Provide the [x, y] coordinate of the cell's center where the given text is located.  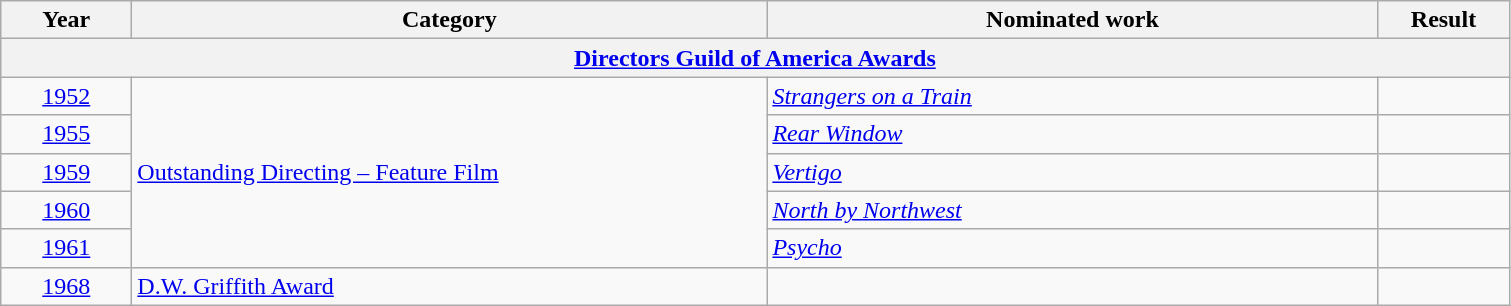
Result [1444, 20]
Directors Guild of America Awards [755, 58]
Psycho [1072, 248]
1960 [66, 210]
Rear Window [1072, 134]
Vertigo [1072, 172]
1968 [66, 286]
D.W. Griffith Award [450, 286]
Year [66, 20]
1961 [66, 248]
1955 [66, 134]
1952 [66, 96]
1959 [66, 172]
Category [450, 20]
Nominated work [1072, 20]
North by Northwest [1072, 210]
Strangers on a Train [1072, 96]
Outstanding Directing – Feature Film [450, 172]
